Capture the cell that displays the provided text and extract its (X, Y) central coordinate. 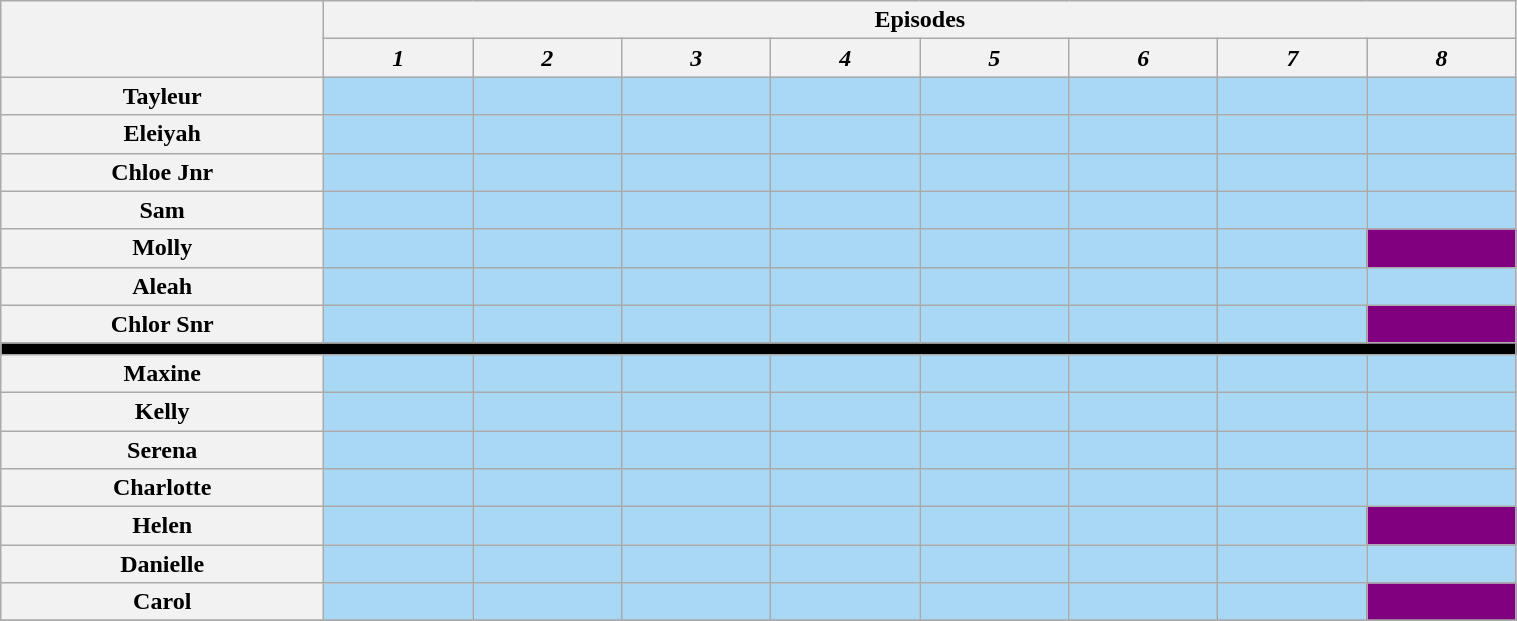
6 (1144, 58)
5 (994, 58)
Episodes (920, 20)
8 (1442, 58)
Chloe Jnr (162, 172)
Tayleur (162, 96)
3 (696, 58)
Charlotte (162, 488)
7 (1292, 58)
Chlor Snr (162, 324)
Carol (162, 602)
Aleah (162, 286)
Danielle (162, 564)
Eleiyah (162, 134)
Sam (162, 210)
Serena (162, 449)
Molly (162, 248)
Helen (162, 526)
Maxine (162, 373)
1 (398, 58)
Kelly (162, 411)
2 (548, 58)
4 (846, 58)
